Find where the given text appears and provide that cell's center as [x, y] coordinate. 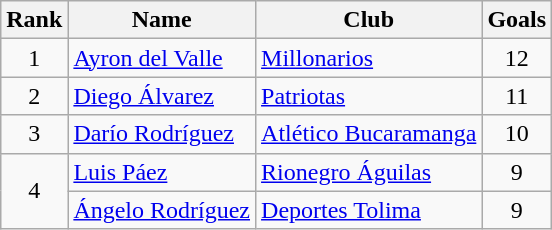
10 [517, 134]
Deportes Tolima [369, 210]
11 [517, 96]
1 [34, 58]
Luis Páez [162, 172]
3 [34, 134]
Rionegro Águilas [369, 172]
Club [369, 20]
Darío Rodríguez [162, 134]
12 [517, 58]
Rank [34, 20]
Diego Álvarez [162, 96]
Atlético Bucaramanga [369, 134]
Millonarios [369, 58]
Ángelo Rodríguez [162, 210]
Name [162, 20]
4 [34, 191]
Patriotas [369, 96]
Goals [517, 20]
2 [34, 96]
Ayron del Valle [162, 58]
